Detect which cell encompasses the target text, then output its [X, Y] center coordinate. 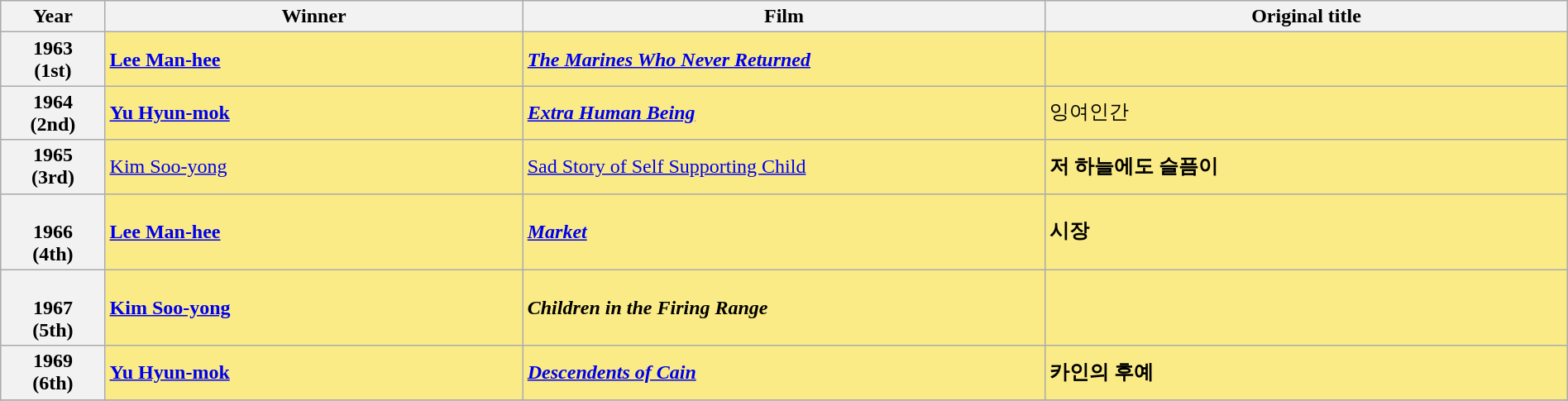
Descendents of Cain [784, 372]
시장 [1307, 232]
잉여인간 [1307, 112]
1964(2nd) [53, 112]
Year [53, 17]
1967(5th) [53, 308]
Sad Story of Self Supporting Child [784, 167]
Winner [314, 17]
Market [784, 232]
1966(4th) [53, 232]
1969(6th) [53, 372]
저 하늘에도 슬픔이 [1307, 167]
Children in the Firing Range [784, 308]
카인의 후예 [1307, 372]
Film [784, 17]
The Marines Who Never Returned [784, 60]
1965(3rd) [53, 167]
Original title [1307, 17]
Extra Human Being [784, 112]
1963(1st) [53, 60]
